Identify which cell holds the provided text, then report its (X, Y) central coordinate. 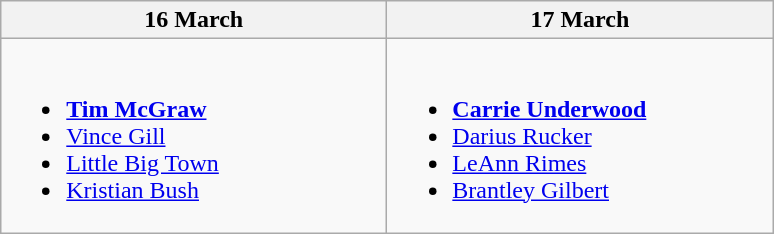
Tim McGrawVince GillLittle Big TownKristian Bush (194, 136)
16 March (194, 20)
Carrie UnderwoodDarius RuckerLeAnn RimesBrantley Gilbert (580, 136)
17 March (580, 20)
